Identify which cell holds the provided text, then report its [X, Y] central coordinate. 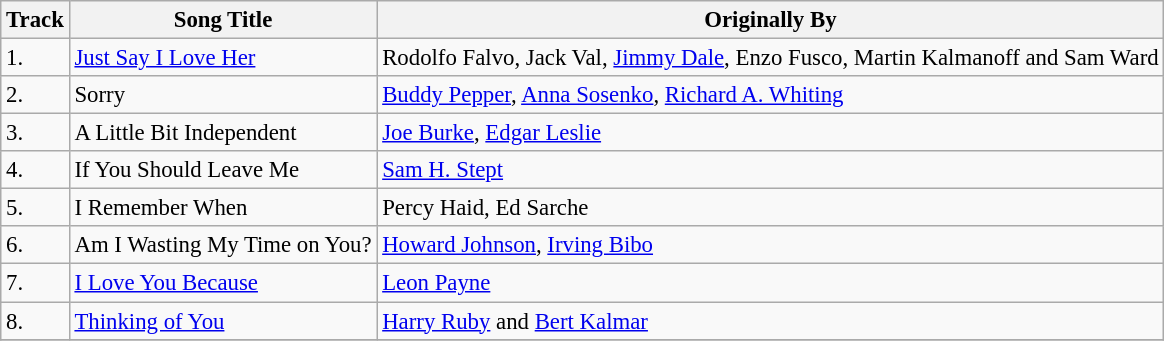
Originally By [770, 20]
Sorry [223, 95]
A Little Bit Independent [223, 133]
Harry Ruby and Bert Kalmar [770, 321]
6. [35, 245]
Thinking of You [223, 321]
If You Should Leave Me [223, 170]
I Remember When [223, 208]
Sam H. Stept [770, 170]
Joe Burke, Edgar Leslie [770, 133]
Buddy Pepper, Anna Sosenko, Richard A. Whiting [770, 95]
Howard Johnson, Irving Bibo [770, 245]
I Love You Because [223, 283]
Rodolfo Falvo, Jack Val, Jimmy Dale, Enzo Fusco, Martin Kalmanoff and Sam Ward [770, 58]
Just Say I Love Her [223, 58]
Percy Haid, Ed Sarche [770, 208]
2. [35, 95]
1. [35, 58]
Leon Payne [770, 283]
Am I Wasting My Time on You? [223, 245]
Song Title [223, 20]
8. [35, 321]
Track [35, 20]
4. [35, 170]
3. [35, 133]
5. [35, 208]
7. [35, 283]
